Return [x, y] of the center of cell containing provided text 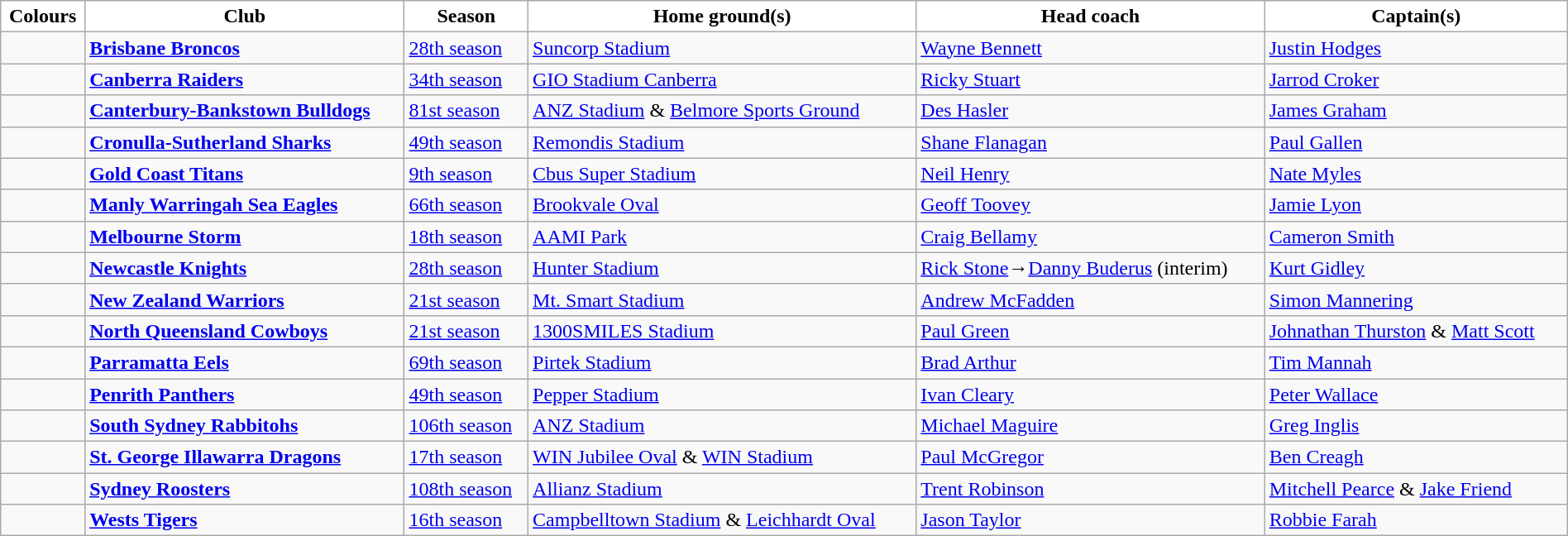
Brad Arthur [1090, 362]
Parramatta Eels [245, 362]
Kurt Gidley [1416, 268]
Pepper Stadium [723, 395]
Johnathan Thurston & Matt Scott [1416, 331]
Trent Robinson [1090, 489]
Paul Green [1090, 331]
Club [245, 17]
Melbourne Storm [245, 237]
Michael Maguire [1090, 426]
Cameron Smith [1416, 237]
WIN Jubilee Oval & WIN Stadium [723, 457]
Andrew McFadden [1090, 299]
Canberra Raiders [245, 79]
Jamie Lyon [1416, 205]
Wayne Bennett [1090, 48]
Gold Coast Titans [245, 174]
Brisbane Broncos [245, 48]
Justin Hodges [1416, 48]
North Queensland Cowboys [245, 331]
AAMI Park [723, 237]
17th season [466, 457]
ANZ Stadium & Belmore Sports Ground [723, 111]
Cronulla-Sutherland Sharks [245, 142]
69th season [466, 362]
Season [466, 17]
New Zealand Warriors [245, 299]
106th season [466, 426]
Paul Gallen [1416, 142]
66th season [466, 205]
Captain(s) [1416, 17]
Des Hasler [1090, 111]
Penrith Panthers [245, 395]
Brookvale Oval [723, 205]
Mitchell Pearce & Jake Friend [1416, 489]
Allianz Stadium [723, 489]
Robbie Farah [1416, 520]
Craig Bellamy [1090, 237]
18th season [466, 237]
Nate Myles [1416, 174]
Campbelltown Stadium & Leichhardt Oval [723, 520]
Geoff Toovey [1090, 205]
Ben Creagh [1416, 457]
1300SMILES Stadium [723, 331]
South Sydney Rabbitohs [245, 426]
Cbus Super Stadium [723, 174]
Sydney Roosters [245, 489]
34th season [466, 79]
108th season [466, 489]
Rick Stone→Danny Buderus (interim) [1090, 268]
Colours [43, 17]
Manly Warringah Sea Eagles [245, 205]
Newcastle Knights [245, 268]
Home ground(s) [723, 17]
Ricky Stuart [1090, 79]
Head coach [1090, 17]
GIO Stadium Canberra [723, 79]
Suncorp Stadium [723, 48]
Wests Tigers [245, 520]
Hunter Stadium [723, 268]
Jarrod Croker [1416, 79]
Jason Taylor [1090, 520]
Neil Henry [1090, 174]
Tim Mannah [1416, 362]
ANZ Stadium [723, 426]
81st season [466, 111]
16th season [466, 520]
Paul McGregor [1090, 457]
Mt. Smart Stadium [723, 299]
Shane Flanagan [1090, 142]
Simon Mannering [1416, 299]
Pirtek Stadium [723, 362]
Ivan Cleary [1090, 395]
Remondis Stadium [723, 142]
St. George Illawarra Dragons [245, 457]
Greg Inglis [1416, 426]
James Graham [1416, 111]
9th season [466, 174]
Peter Wallace [1416, 395]
Canterbury-Bankstown Bulldogs [245, 111]
